Return the (x, y) coordinate for the center point of the cell that contains the specified text.  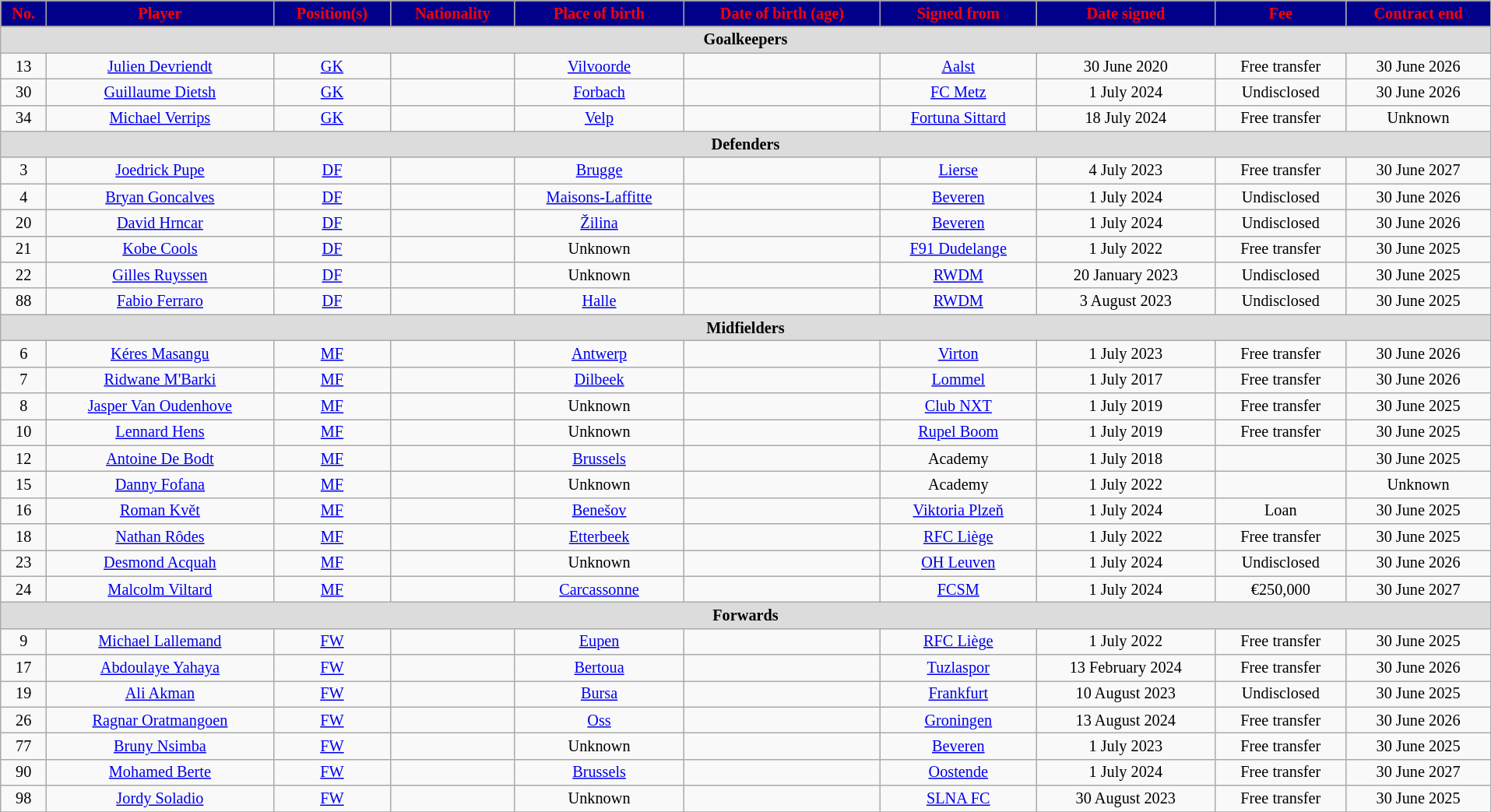
1 July 2018 (1126, 459)
Viktoria Plzeň (958, 511)
Danny Fofana (160, 484)
90 (23, 772)
23 (23, 563)
Maisons-Laffitte (600, 197)
Ali Akman (160, 694)
16 (23, 511)
Guillaume Dietsh (160, 92)
Benešov (600, 511)
Player (160, 13)
Forbach (600, 92)
Oostende (958, 772)
6 (23, 353)
Antoine De Bodt (160, 459)
18 (23, 536)
OH Leuven (958, 563)
Defenders (746, 144)
SLNA FC (958, 799)
Kéres Masangu (160, 353)
1 July 2017 (1126, 380)
FCSM (958, 589)
10 (23, 432)
Kobe Cools (160, 249)
Žilina (600, 223)
Position(s) (332, 13)
Loan (1281, 511)
9 (23, 642)
Ridwane M'Barki (160, 380)
13 (23, 65)
Groningen (958, 720)
Brugge (600, 170)
Lommel (958, 380)
8 (23, 406)
Tuzlaspor (958, 667)
Gilles Ruyssen (160, 275)
18 July 2024 (1126, 118)
Fortuna Sittard (958, 118)
Bruny Nsimba (160, 746)
David Hrncar (160, 223)
Goalkeepers (746, 40)
26 (23, 720)
4 July 2023 (1126, 170)
Virton (958, 353)
Joedrick Pupe (160, 170)
Julien Devriendt (160, 65)
F91 Dudelange (958, 249)
Club NXT (958, 406)
34 (23, 118)
Antwerp (600, 353)
Roman Květ (160, 511)
Forwards (746, 615)
€250,000 (1281, 589)
Abdoulaye Yahaya (160, 667)
Carcassonne (600, 589)
Velp (600, 118)
3 (23, 170)
Date signed (1126, 13)
17 (23, 667)
Halle (600, 301)
FC Metz (958, 92)
Fabio Ferraro (160, 301)
Midfielders (746, 328)
Bursa (600, 694)
No. (23, 13)
30 June 2020 (1126, 65)
20 January 2023 (1126, 275)
Fee (1281, 13)
4 (23, 197)
3 August 2023 (1126, 301)
Eupen (600, 642)
Oss (600, 720)
Mohamed Berte (160, 772)
88 (23, 301)
19 (23, 694)
20 (23, 223)
Jasper Van Oudenhove (160, 406)
Date of birth (age) (782, 13)
24 (23, 589)
21 (23, 249)
13 August 2024 (1126, 720)
Nationality (453, 13)
Michael Lallemand (160, 642)
Ragnar Oratmangoen (160, 720)
Vilvoorde (600, 65)
Frankfurt (958, 694)
Dilbeek (600, 380)
Signed from (958, 13)
Lennard Hens (160, 432)
22 (23, 275)
Place of birth (600, 13)
12 (23, 459)
Lierse (958, 170)
Malcolm Viltard (160, 589)
Jordy Soladio (160, 799)
Aalst (958, 65)
98 (23, 799)
Bryan Goncalves (160, 197)
30 (23, 92)
Desmond Acquah (160, 563)
Nathan Rôdes (160, 536)
Bertoua (600, 667)
Rupel Boom (958, 432)
15 (23, 484)
10 August 2023 (1126, 694)
77 (23, 746)
30 August 2023 (1126, 799)
Contract end (1419, 13)
7 (23, 380)
13 February 2024 (1126, 667)
Etterbeek (600, 536)
Michael Verrips (160, 118)
